From the cell containing the given text, extract its center point as [X, Y] coordinate. 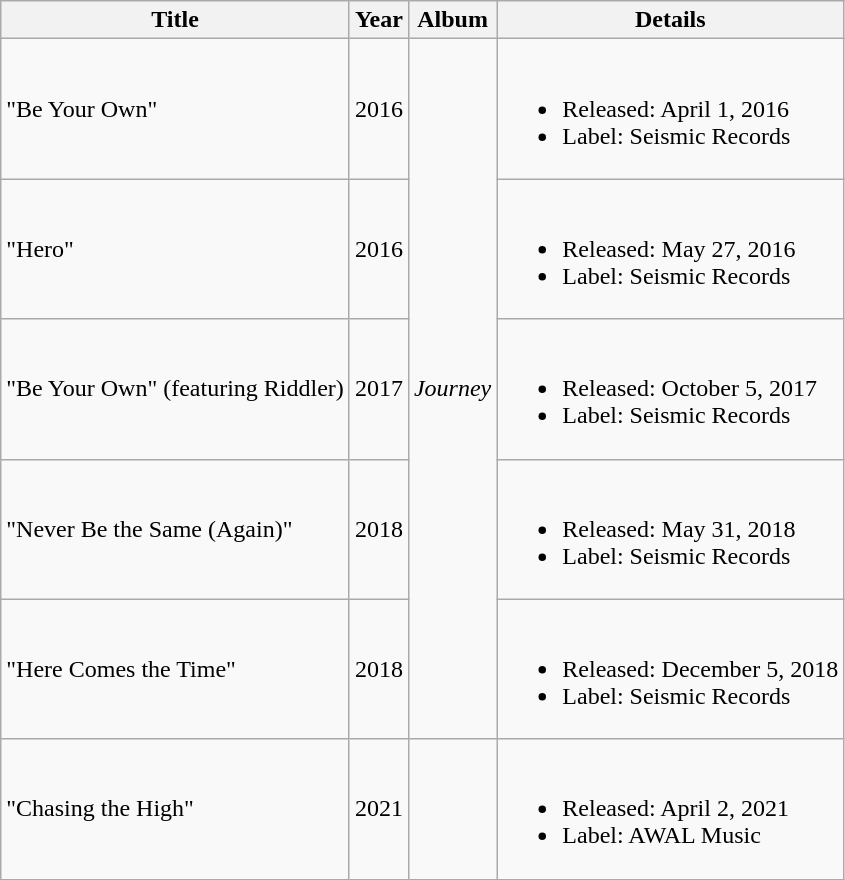
2021 [378, 809]
"Chasing the High" [176, 809]
Released: December 5, 2018Label: Seismic Records [670, 669]
"Here Comes the Time" [176, 669]
Title [176, 20]
"Be Your Own" [176, 109]
Details [670, 20]
Year [378, 20]
Released: April 1, 2016Label: Seismic Records [670, 109]
Journey [452, 389]
"Be Your Own" (featuring Riddler) [176, 389]
Released: April 2, 2021Label: AWAL Music [670, 809]
"Never Be the Same (Again)" [176, 529]
Released: October 5, 2017Label: Seismic Records [670, 389]
2017 [378, 389]
"Hero" [176, 249]
Album [452, 20]
Released: May 27, 2016Label: Seismic Records [670, 249]
Released: May 31, 2018Label: Seismic Records [670, 529]
